Return [X, Y] of the center of cell containing provided text 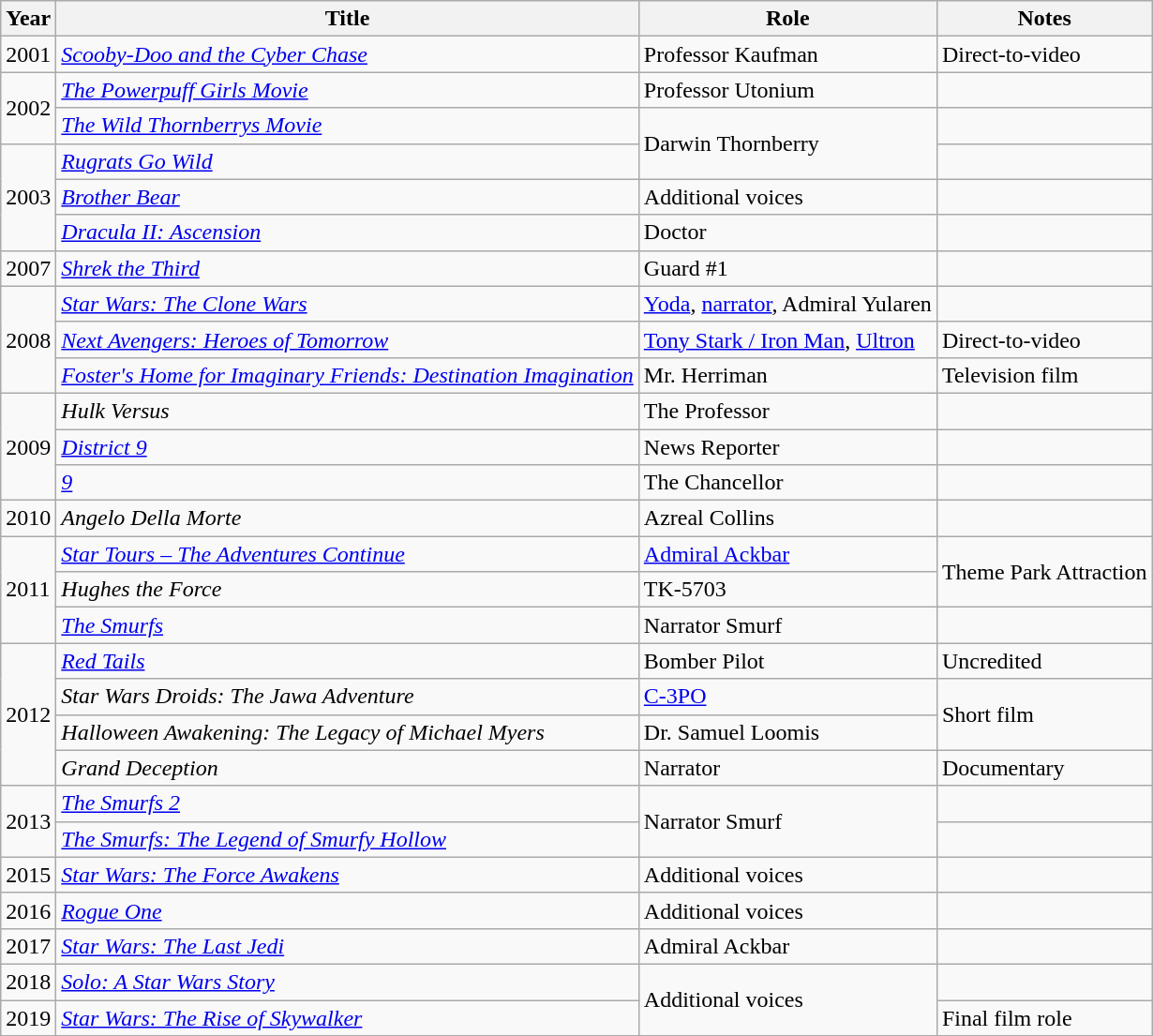
2015 [28, 875]
Television film [1044, 375]
The Smurfs 2 [347, 803]
2019 [28, 1017]
Notes [1044, 19]
Rogue One [347, 910]
Shrek the Third [347, 268]
2003 [28, 197]
2016 [28, 910]
The Chancellor [787, 483]
The Wild Thornberrys Movie [347, 126]
The Smurfs [347, 625]
Title [347, 19]
2010 [28, 518]
Guard #1 [787, 268]
Next Avengers: Heroes of Tomorrow [347, 339]
Halloween Awakening: The Legacy of Michael Myers [347, 732]
Darwin Thornberry [787, 143]
2002 [28, 108]
Uncredited [1044, 661]
2007 [28, 268]
9 [347, 483]
Theme Park Attraction [1044, 572]
News Reporter [787, 447]
Azreal Collins [787, 518]
Brother Bear [347, 197]
C-3PO [787, 697]
2013 [28, 821]
2009 [28, 446]
2001 [28, 54]
2017 [28, 946]
Bomber Pilot [787, 661]
Dr. Samuel Loomis [787, 732]
Professor Kaufman [787, 54]
Dracula II: Ascension [347, 233]
TK-5703 [787, 590]
Hughes the Force [347, 590]
Grand Deception [347, 768]
Star Wars: The Force Awakens [347, 875]
District 9 [347, 447]
Doctor [787, 233]
Short film [1044, 714]
Professor Utonium [787, 90]
Role [787, 19]
The Professor [787, 411]
Scooby-Doo and the Cyber Chase [347, 54]
Foster's Home for Imaginary Friends: Destination Imagination [347, 375]
2012 [28, 714]
Narrator [787, 768]
Angelo Della Morte [347, 518]
Red Tails [347, 661]
Tony Stark / Iron Man, Ultron [787, 339]
Mr. Herriman [787, 375]
Hulk Versus [347, 411]
Year [28, 19]
Star Wars: The Clone Wars [347, 304]
The Powerpuff Girls Movie [347, 90]
Star Wars: The Rise of Skywalker [347, 1017]
The Smurfs: The Legend of Smurfy Hollow [347, 839]
Solo: A Star Wars Story [347, 982]
Star Tours – The Adventures Continue [347, 554]
2008 [28, 339]
2011 [28, 590]
2018 [28, 982]
Star Wars Droids: The Jawa Adventure [347, 697]
Documentary [1044, 768]
Final film role [1044, 1017]
Star Wars: The Last Jedi [347, 946]
Rugrats Go Wild [347, 161]
Yoda, narrator, Admiral Yularen [787, 304]
